Search for the cell housing the specified text and yield its [x, y] center coordinate. 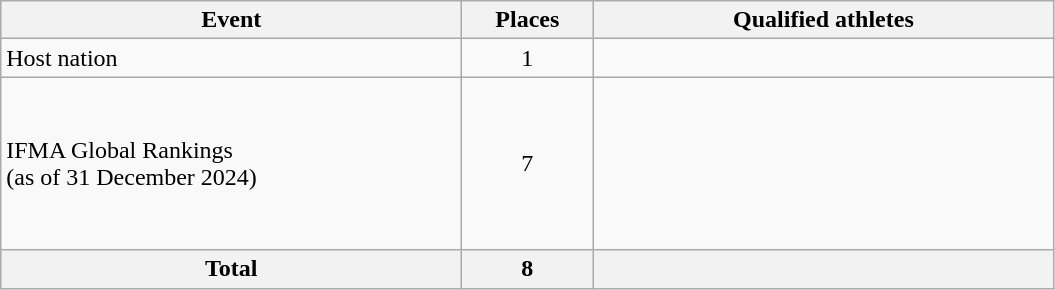
Host nation [232, 58]
Event [232, 20]
8 [528, 269]
Places [528, 20]
IFMA Global Rankings(as of 31 December 2024) [232, 164]
Total [232, 269]
1 [528, 58]
Qualified athletes [824, 20]
7 [528, 164]
